Output the (x, y) coordinate of the center of the cell containing the given text.  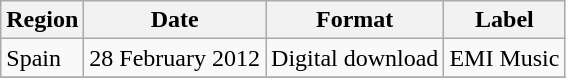
Region (42, 20)
Format (355, 20)
EMI Music (504, 58)
28 February 2012 (175, 58)
Label (504, 20)
Digital download (355, 58)
Spain (42, 58)
Date (175, 20)
